From the cell containing the given text, extract its center point as (X, Y) coordinate. 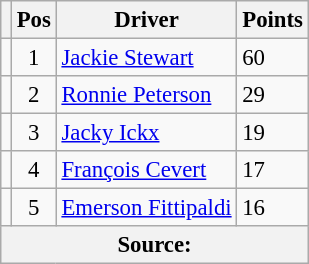
Ronnie Peterson (146, 95)
Driver (146, 20)
Points (272, 20)
5 (34, 208)
60 (272, 58)
16 (272, 208)
Jackie Stewart (146, 58)
3 (34, 133)
Source: (155, 245)
2 (34, 95)
Pos (34, 20)
17 (272, 170)
Emerson Fittipaldi (146, 208)
1 (34, 58)
François Cevert (146, 170)
4 (34, 170)
19 (272, 133)
29 (272, 95)
Jacky Ickx (146, 133)
